Locate the cell with the specified text and output its [X, Y] center coordinate. 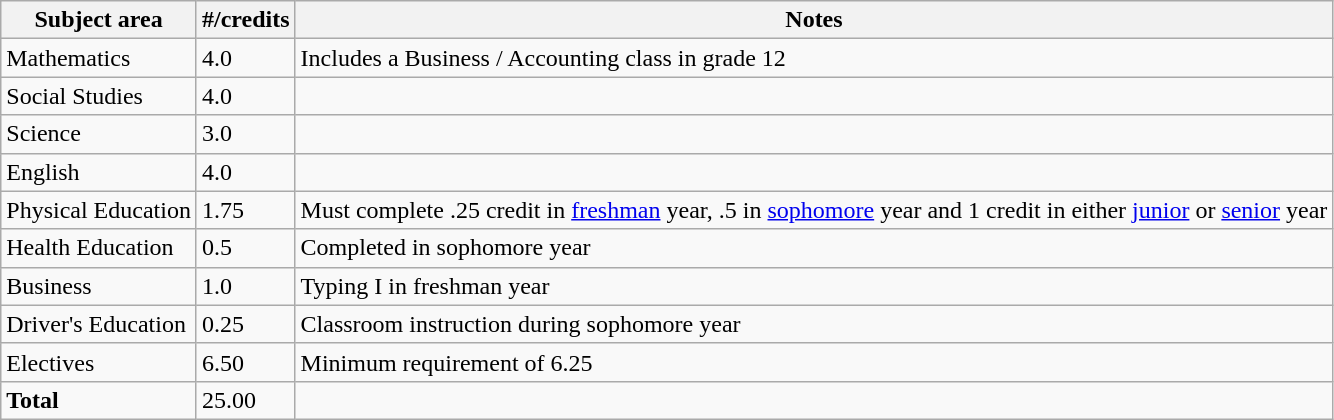
Driver's Education [99, 324]
3.0 [246, 134]
6.50 [246, 362]
Must complete .25 credit in freshman year, .5 in sophomore year and 1 credit in either junior or senior year [814, 210]
0.25 [246, 324]
#/credits [246, 20]
1.75 [246, 210]
Science [99, 134]
Total [99, 400]
Includes a Business / Accounting class in grade 12 [814, 58]
Mathematics [99, 58]
Social Studies [99, 96]
0.5 [246, 248]
Typing I in freshman year [814, 286]
Completed in sophomore year [814, 248]
Subject area [99, 20]
Health Education [99, 248]
25.00 [246, 400]
English [99, 172]
Electives [99, 362]
Physical Education [99, 210]
Minimum requirement of 6.25 [814, 362]
Business [99, 286]
Classroom instruction during sophomore year [814, 324]
1.0 [246, 286]
Notes [814, 20]
